Capture the cell that displays the provided text and extract its [X, Y] central coordinate. 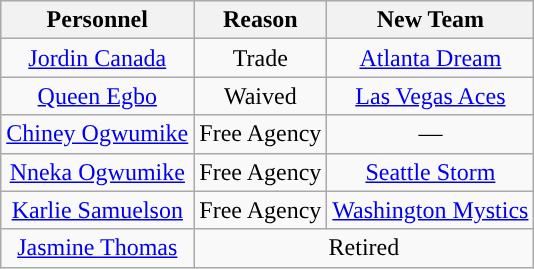
— [430, 134]
Karlie Samuelson [98, 210]
Las Vegas Aces [430, 96]
Jasmine Thomas [98, 248]
Washington Mystics [430, 210]
Atlanta Dream [430, 58]
Chiney Ogwumike [98, 134]
Seattle Storm [430, 172]
Queen Egbo [98, 96]
New Team [430, 20]
Personnel [98, 20]
Waived [260, 96]
Nneka Ogwumike [98, 172]
Jordin Canada [98, 58]
Trade [260, 58]
Reason [260, 20]
Retired [364, 248]
